For the text-containing cell, return its midpoint in [x, y] coordinate format. 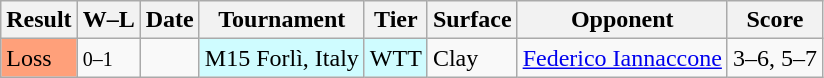
Date [170, 20]
Tier [396, 20]
W–L [108, 20]
Opponent [622, 20]
Clay [472, 58]
Result [39, 20]
Score [774, 20]
Tournament [282, 20]
Surface [472, 20]
0–1 [108, 58]
WTT [396, 58]
M15 Forlì, Italy [282, 58]
3–6, 5–7 [774, 58]
Federico Iannaccone [622, 58]
Loss [39, 58]
